Find where the given text appears and provide that cell's center as (X, Y) coordinate. 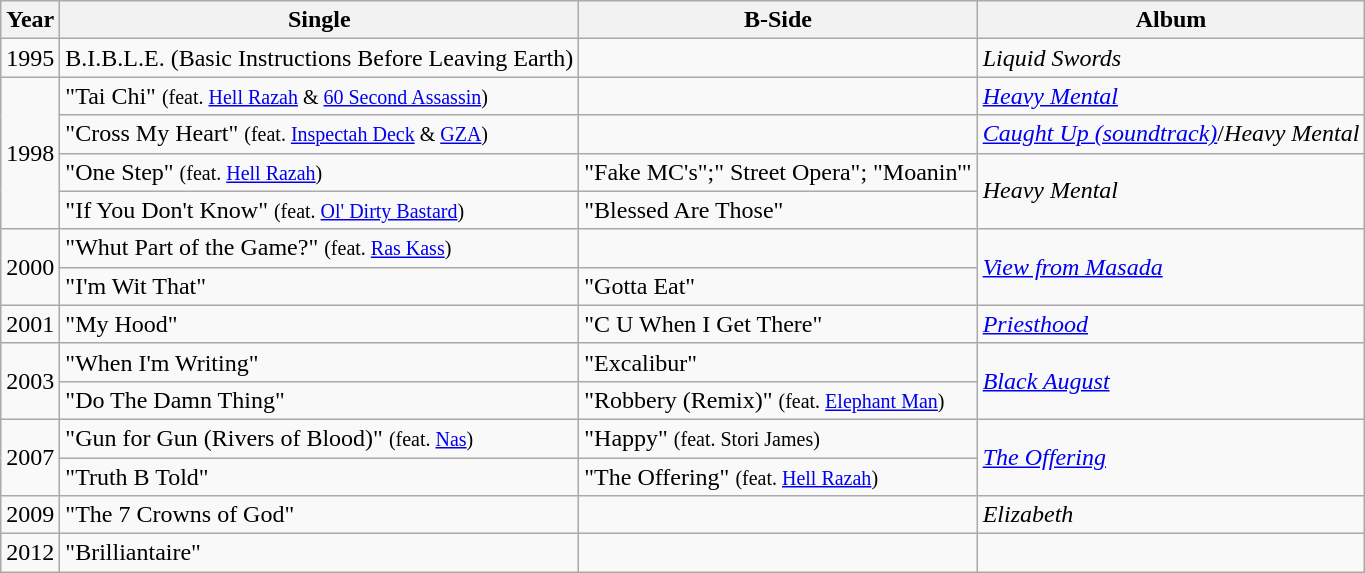
Priesthood (1171, 324)
"Happy" (feat. Stori James) (778, 438)
"Cross My Heart" (feat. Inspectah Deck & GZA) (320, 134)
"Truth B Told" (320, 477)
Elizabeth (1171, 515)
Album (1171, 20)
2009 (30, 515)
"Do The Damn Thing" (320, 400)
"Whut Part of the Game?" (feat. Ras Kass) (320, 248)
The Offering (1171, 457)
Caught Up (soundtrack)/Heavy Mental (1171, 134)
B.I.B.L.E. (Basic Instructions Before Leaving Earth) (320, 58)
1998 (30, 153)
"Gun for Gun (Rivers of Blood)" (feat. Nas) (320, 438)
2001 (30, 324)
"I'm Wit That" (320, 286)
"Tai Chi" (feat. Hell Razah & 60 Second Assassin) (320, 96)
View from Masada (1171, 267)
B-Side (778, 20)
Liquid Swords (1171, 58)
"Blessed Are Those" (778, 210)
2000 (30, 267)
"When I'm Writing" (320, 362)
"Brilliantaire" (320, 553)
"My Hood" (320, 324)
"Fake MC's";" Street Opera"; "Moanin'" (778, 172)
Single (320, 20)
"Robbery (Remix)" (feat. Elephant Man) (778, 400)
"The Offering" (feat. Hell Razah) (778, 477)
2003 (30, 381)
"If You Don't Know" (feat. Ol' Dirty Bastard) (320, 210)
"The 7 Crowns of God" (320, 515)
"One Step" (feat. Hell Razah) (320, 172)
"Excalibur" (778, 362)
Black August (1171, 381)
2007 (30, 457)
Year (30, 20)
"Gotta Eat" (778, 286)
"C U When I Get There" (778, 324)
2012 (30, 553)
1995 (30, 58)
